Determine the [x, y] coordinate at the center of the cell enclosing the given text.  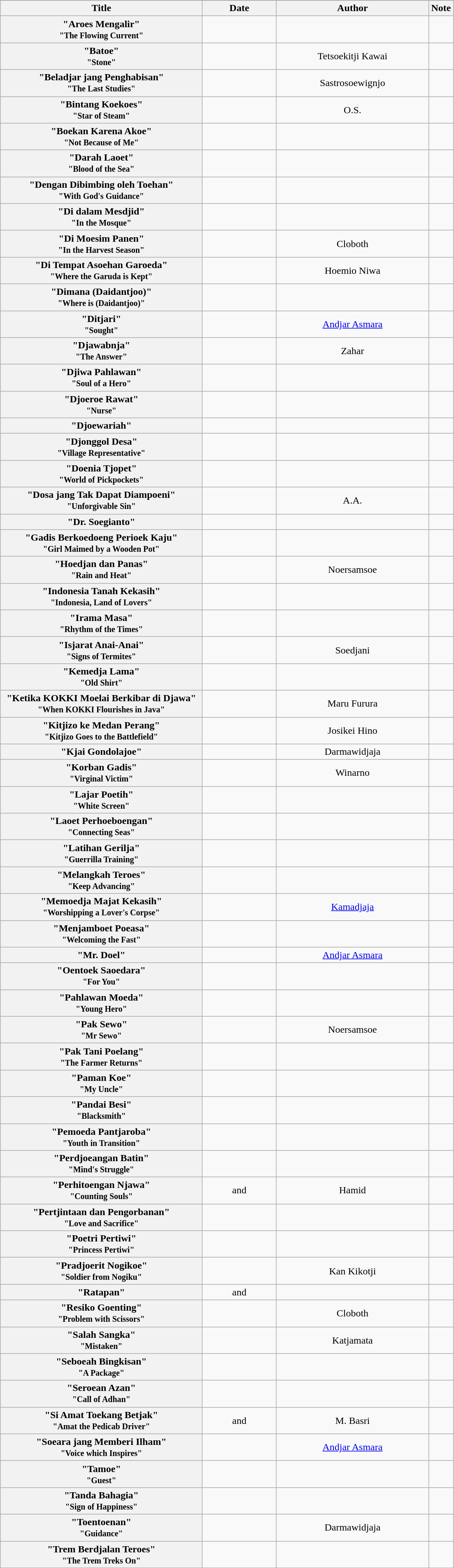
"Toentoenan""Guidance" [101, 1528]
"Pradjoerit Nogikoe""Soldier from Nogiku" [101, 1271]
Note [441, 8]
"Boekan Karena Akoe""Not Because of Me" [101, 137]
"Oentoek Saoedara""For You" [101, 976]
"Dengan Dibimbing oleh Toehan""With God's Guidance" [101, 190]
"Bintang Koekoes""Star of Steam" [101, 110]
"Perhitoengan Njawa""Counting Souls" [101, 1191]
"Aroes Mengalir""The Flowing Current" [101, 30]
"Di Tempat Asoehan Garoeda""Where the Garuda is Kept" [101, 270]
Josikei Hino [352, 730]
"Korban Gadis""Virginal Victim" [101, 773]
"Lajar Poetih""White Screen" [101, 800]
"Paman Koe""My Uncle" [101, 1083]
Kan Kikotji [352, 1271]
"Di dalam Mesdjid""In the Mosque" [101, 217]
Soedjani [352, 650]
"Pahlawan Moeda""Young Hero" [101, 1003]
"Melangkah Teroes""Keep Advancing" [101, 880]
"Laoet Perhoeboengan""Connecting Seas" [101, 827]
"Seroean Azan""Call of Adhan" [101, 1393]
"Djonggol Desa""Village Representative" [101, 447]
"Memoedja Majat Kekasih""Worshipping a Lover's Corpse" [101, 907]
"Tanda Bahagia""Sign of Happiness" [101, 1500]
Kamadjaja [352, 907]
Tetsoekitji Kawai [352, 56]
"Latihan Gerilja""Guerrilla Training" [101, 853]
Maru Furura [352, 703]
"Ratapan" [101, 1292]
A.A. [352, 501]
"Poetri Pertiwi""Princess Pertiwi" [101, 1244]
O.S. [352, 110]
"Di Moesim Panen""In the Harvest Season" [101, 244]
Hamid [352, 1191]
"Dimana (Daidantjoo)""Where is (Daidantjoo)" [101, 297]
Title [101, 8]
"Kitjizo ke Medan Perang""Kitjizo Goes to the Battlefield" [101, 730]
"Si Amat Toekang Betjak""Amat the Pedicab Driver" [101, 1421]
"Pak Sewo""Mr Sewo" [101, 1029]
Hoemio Niwa [352, 270]
"Ditjari""Sought" [101, 324]
"Isjarat Anai-Anai""Signs of Termites" [101, 650]
"Dr. Soegianto" [101, 522]
"Indonesia Tanah Kekasih""Indonesia, Land of Lovers" [101, 596]
Winarno [352, 773]
"Tamoe""Guest" [101, 1474]
"Kjai Gondolajoe" [101, 752]
"Perdjoeangan Batin""Mind's Struggle" [101, 1164]
"Doenia Tjopet""World of Pickpockets" [101, 474]
"Pak Tani Poelang""The Farmer Returns" [101, 1057]
"Djiwa Pahlawan""Soul of a Hero" [101, 378]
Zahar [352, 351]
"Gadis Berkoedoeng Perioek Kaju""Girl Maimed by a Wooden Pot" [101, 543]
"Dosa jang Tak Dapat Diampoeni""Unforgivable Sin" [101, 501]
Katjamata [352, 1340]
M. Basri [352, 1421]
Date [240, 8]
"Salah Sangka""Mistaken" [101, 1340]
"Ketika KOKKI Moelai Berkibar di Djawa""When KOKKI Flourishes in Java" [101, 703]
"Seboeah Bingkisan""A Package" [101, 1367]
"Resiko Goenting""Problem with Scissors" [101, 1314]
"Kemedja Lama""Old Shirt" [101, 677]
Author [352, 8]
"Djoewariah" [101, 426]
Sastrosoewignjo [352, 83]
"Beladjar jang Penghabisan""The Last Studies" [101, 83]
"Darah Laoet""Blood of the Sea" [101, 163]
"Irama Masa""Rhythm of the Times" [101, 623]
"Hoedjan dan Panas""Rain and Heat" [101, 570]
"Mr. Doel" [101, 955]
"Pertjintaan dan Pengorbanan""Love and Sacrifice" [101, 1217]
"Trem Berdjalan Teroes""The Trem Treks On" [101, 1554]
"Djawabnja""The Answer" [101, 351]
"Djoeroe Rawat""Nurse" [101, 404]
"Batoe""Stone" [101, 56]
"Menjamboet Poeasa""Welcoming the Fast" [101, 934]
"Pandai Besi""Blacksmith" [101, 1110]
"Pemoeda Pantjaroba""Youth in Transition" [101, 1136]
"Soeara jang Memberi Ilham""Voice which Inspires" [101, 1447]
